Locate the cell with the specified text and output its (x, y) center coordinate. 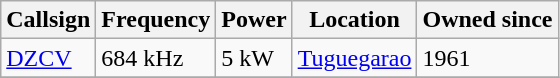
Callsign (48, 20)
Owned since (488, 20)
Location (354, 20)
Power (254, 20)
Frequency (156, 20)
1961 (488, 58)
Tuguegarao (354, 58)
DZCV (48, 58)
684 kHz (156, 58)
5 kW (254, 58)
